Determine the [x, y] coordinate at the center of the cell enclosing the given text.  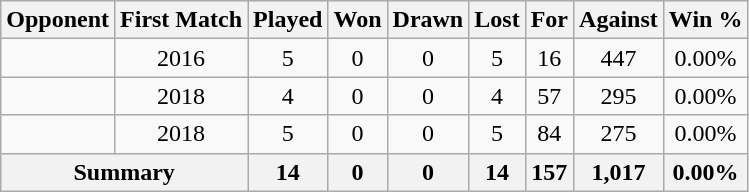
Played [288, 20]
295 [619, 96]
157 [549, 172]
For [549, 20]
First Match [182, 20]
Won [358, 20]
Summary [124, 172]
1,017 [619, 172]
84 [549, 134]
57 [549, 96]
Opponent [58, 20]
Drawn [428, 20]
16 [549, 58]
275 [619, 134]
Win % [706, 20]
Against [619, 20]
2016 [182, 58]
Lost [497, 20]
447 [619, 58]
